Pinpoint the cell where the given text exists, returning its [X, Y] midpoint coordinate. 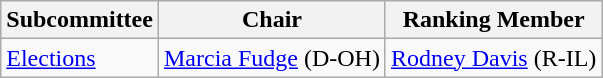
Subcommittee [80, 20]
Marcia Fudge (D-OH) [272, 58]
Chair [272, 20]
Rodney Davis (R-IL) [493, 58]
Elections [80, 58]
Ranking Member [493, 20]
